Search for the cell housing the specified text and yield its [x, y] center coordinate. 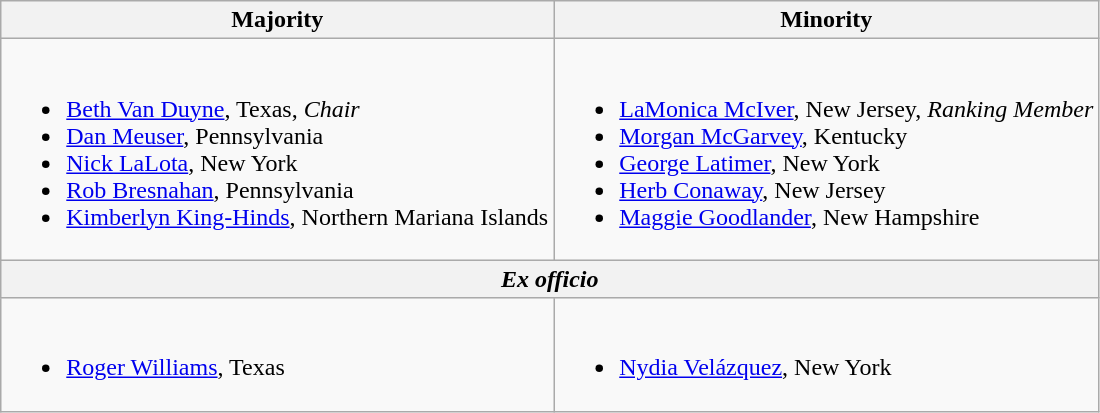
LaMonica McIver, New Jersey, Ranking MemberMorgan McGarvey, KentuckyGeorge Latimer, New YorkHerb Conaway, New JerseyMaggie Goodlander, New Hampshire [826, 150]
Nydia Velázquez, New York [826, 354]
Majority [278, 20]
Beth Van Duyne, Texas, ChairDan Meuser, PennsylvaniaNick LaLota, New YorkRob Bresnahan, PennsylvaniaKimberlyn King-Hinds, Northern Mariana Islands [278, 150]
Ex officio [550, 279]
Minority [826, 20]
Roger Williams, Texas [278, 354]
